Scan for the cell matching the given text and deliver its [X, Y] coordinate at center. 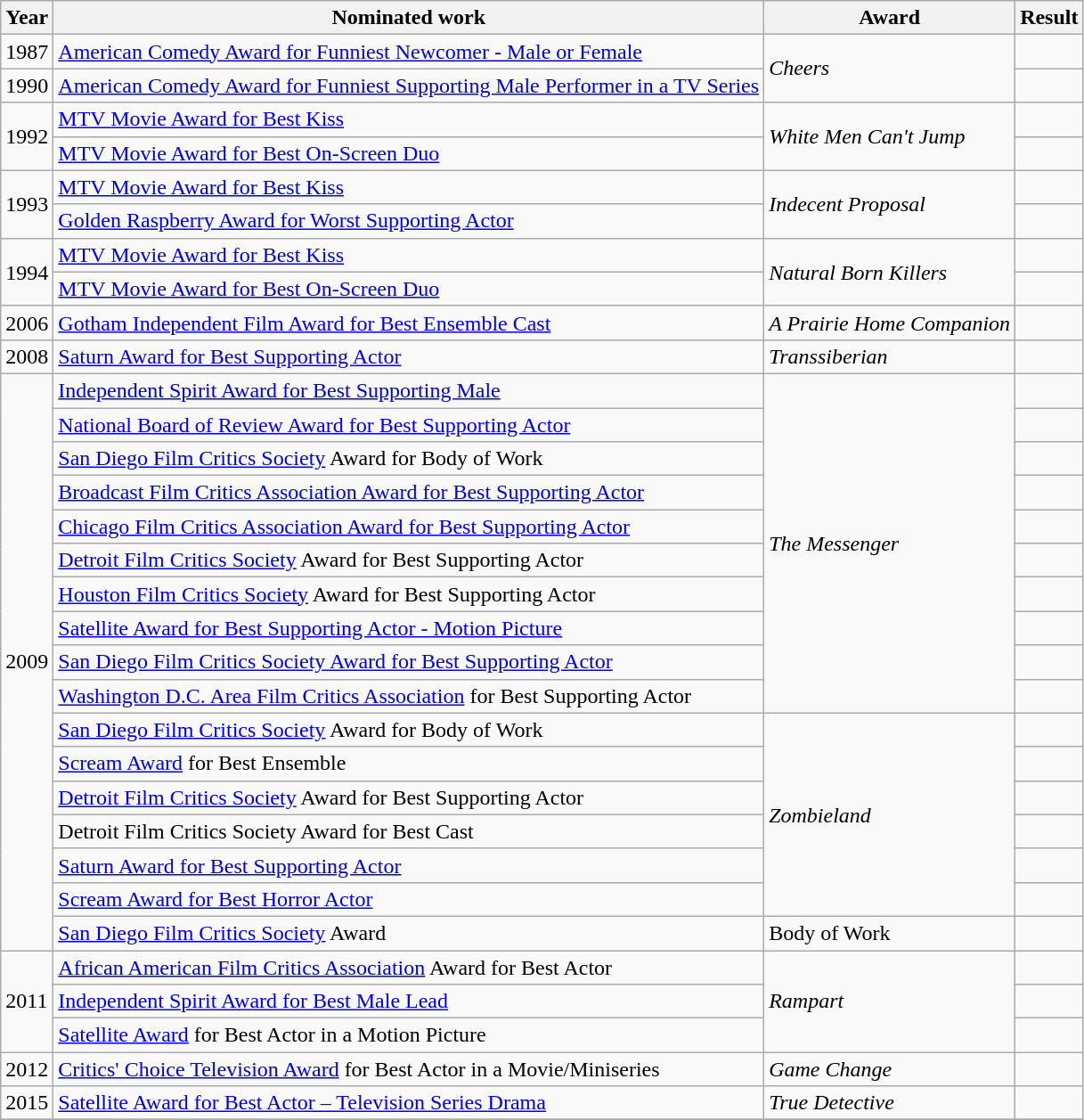
Scream Award for Best Horror Actor [409, 899]
African American Film Critics Association Award for Best Actor [409, 967]
Independent Spirit Award for Best Supporting Male [409, 390]
2012 [27, 1069]
2011 [27, 1001]
Broadcast Film Critics Association Award for Best Supporting Actor [409, 493]
Rampart [890, 1001]
Cheers [890, 69]
Transsiberian [890, 356]
1990 [27, 86]
Satellite Award for Best Actor in a Motion Picture [409, 1035]
1987 [27, 52]
Game Change [890, 1069]
The Messenger [890, 544]
Body of Work [890, 933]
San Diego Film Critics Society Award [409, 933]
Independent Spirit Award for Best Male Lead [409, 1001]
American Comedy Award for Funniest Supporting Male Performer in a TV Series [409, 86]
Critics' Choice Television Award for Best Actor in a Movie/Miniseries [409, 1069]
Satellite Award for Best Actor – Television Series Drama [409, 1103]
2008 [27, 356]
National Board of Review Award for Best Supporting Actor [409, 425]
White Men Can't Jump [890, 136]
American Comedy Award for Funniest Newcomer - Male or Female [409, 52]
2006 [27, 323]
Award [890, 18]
Satellite Award for Best Supporting Actor - Motion Picture [409, 628]
Gotham Independent Film Award for Best Ensemble Cast [409, 323]
Year [27, 18]
A Prairie Home Companion [890, 323]
1994 [27, 272]
1993 [27, 204]
Houston Film Critics Society Award for Best Supporting Actor [409, 594]
Zombieland [890, 814]
Result [1049, 18]
Chicago Film Critics Association Award for Best Supporting Actor [409, 527]
Natural Born Killers [890, 272]
Nominated work [409, 18]
Detroit Film Critics Society Award for Best Cast [409, 831]
Scream Award for Best Ensemble [409, 764]
True Detective [890, 1103]
2015 [27, 1103]
Indecent Proposal [890, 204]
2009 [27, 661]
1992 [27, 136]
Washington D.C. Area Film Critics Association for Best Supporting Actor [409, 696]
Golden Raspberry Award for Worst Supporting Actor [409, 221]
San Diego Film Critics Society Award for Best Supporting Actor [409, 662]
